Output the (x, y) coordinate of the center of the cell containing the given text.  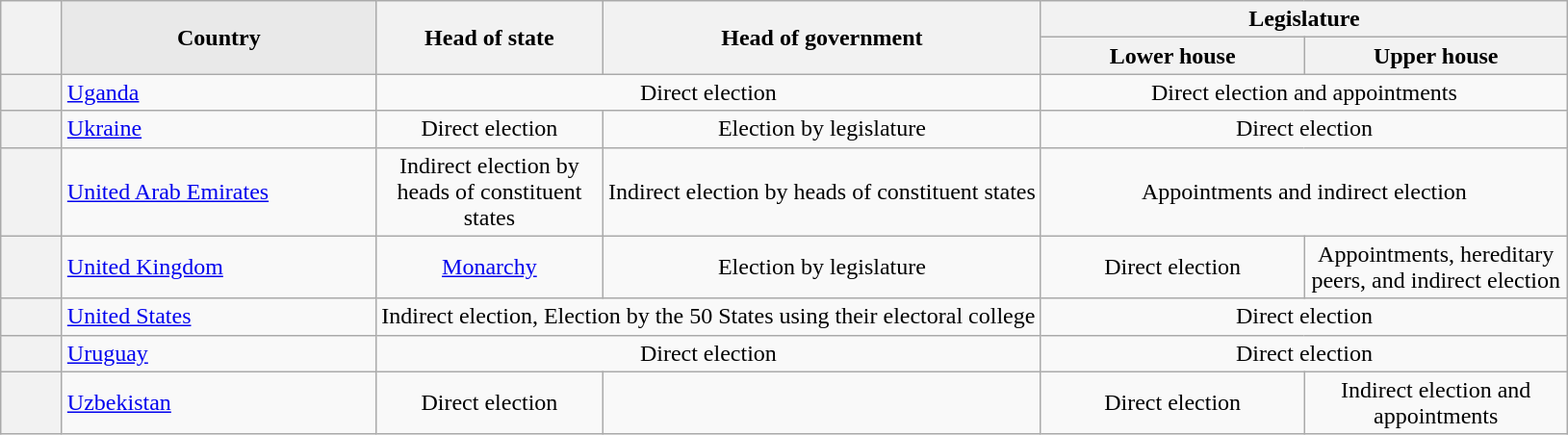
Head of state (489, 38)
Uganda (218, 92)
Lower house (1172, 56)
Indirect election, Election by the 50 States using their electoral college (708, 317)
Monarchy (489, 268)
Ukraine (218, 129)
United Kingdom (218, 268)
Direct election and appointments (1303, 92)
United States (218, 317)
Uruguay (218, 353)
Upper house (1436, 56)
Head of government (822, 38)
Appointments, hereditary peers, and indirect election (1436, 268)
Indirect election and appointments (1436, 402)
Legislature (1303, 19)
Country (218, 38)
Appointments and indirect election (1303, 192)
United Arab Emirates (218, 192)
Uzbekistan (218, 402)
